Find where the given text appears and provide that cell's center as [X, Y] coordinate. 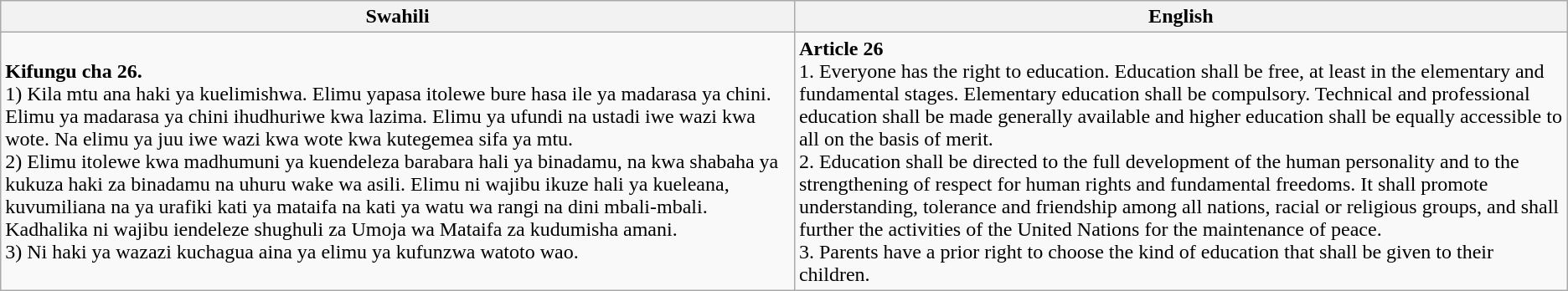
Swahili [398, 17]
English [1181, 17]
